Determine the (X, Y) coordinate at the center of the cell enclosing the given text.  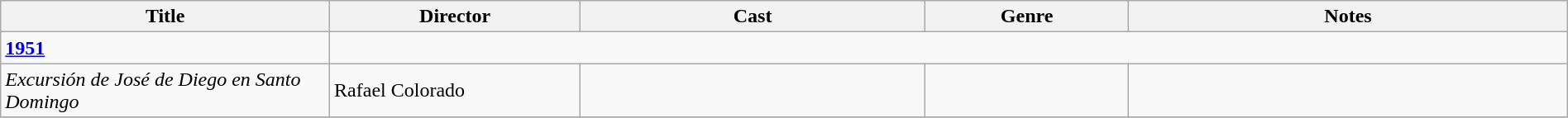
Notes (1348, 17)
1951 (165, 48)
Rafael Colorado (455, 91)
Title (165, 17)
Genre (1026, 17)
Excursión de José de Diego en Santo Domingo (165, 91)
Director (455, 17)
Cast (753, 17)
